Output the [x, y] coordinate of the center of the cell containing the given text.  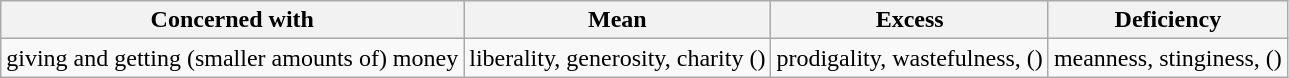
liberality, generosity, charity () [618, 58]
Deficiency [1168, 20]
Mean [618, 20]
meanness, stinginess, () [1168, 58]
Concerned with [232, 20]
prodigality, wastefulness, () [910, 58]
Excess [910, 20]
giving and getting (smaller amounts of) money [232, 58]
